For the text-containing cell, return its midpoint in [X, Y] coordinate format. 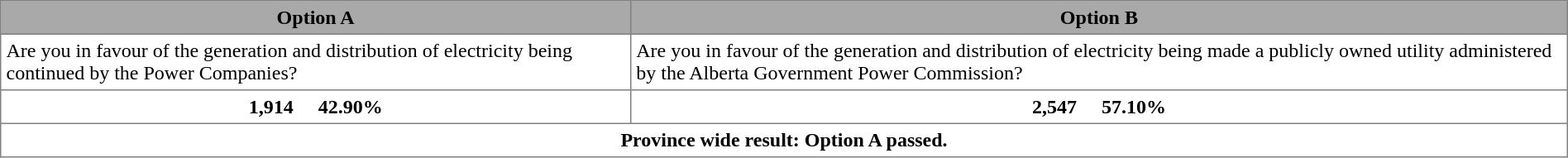
1,914 42.90% [316, 107]
Province wide result: Option A passed. [784, 140]
Are you in favour of the generation and distribution of electricity being continued by the Power Companies? [316, 62]
Option B [1100, 17]
Option A [316, 17]
2,547 57.10% [1100, 107]
